Identify which cell holds the provided text, then report its [x, y] central coordinate. 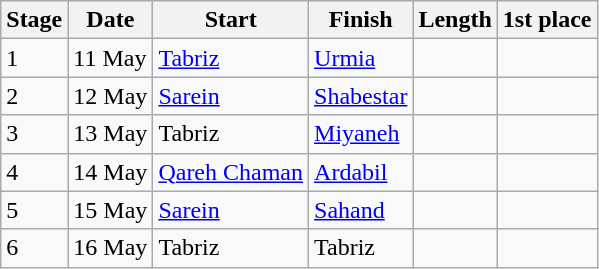
Date [110, 20]
Finish [361, 20]
11 May [110, 58]
Qareh Chaman [231, 172]
1 [34, 58]
Sahand [361, 210]
13 May [110, 134]
Miyaneh [361, 134]
6 [34, 248]
Shabestar [361, 96]
5 [34, 210]
14 May [110, 172]
Stage [34, 20]
3 [34, 134]
16 May [110, 248]
Length [455, 20]
Ardabil [361, 172]
2 [34, 96]
Start [231, 20]
15 May [110, 210]
1st place [547, 20]
4 [34, 172]
Urmia [361, 58]
12 May [110, 96]
